For the text-containing cell, return its midpoint in [x, y] coordinate format. 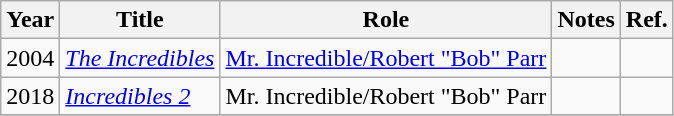
Ref. [646, 20]
Year [30, 20]
Incredibles 2 [140, 96]
Title [140, 20]
2004 [30, 58]
Notes [586, 20]
Role [386, 20]
The Incredibles [140, 58]
2018 [30, 96]
